Scan for the cell matching the given text and deliver its [x, y] coordinate at center. 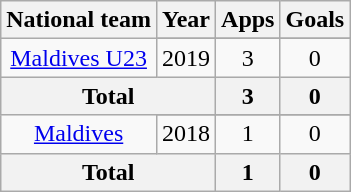
Maldives [79, 134]
Year [186, 20]
Goals [315, 20]
National team [79, 20]
2018 [186, 134]
2019 [186, 58]
Maldives U23 [79, 58]
Apps [248, 20]
